Locate the cell with the specified text and output its [x, y] center coordinate. 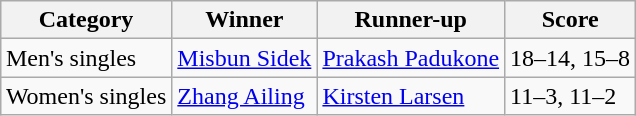
Score [570, 20]
Category [86, 20]
11–3, 11–2 [570, 96]
Kirsten Larsen [411, 96]
Runner-up [411, 20]
18–14, 15–8 [570, 58]
Prakash Padukone [411, 58]
Women's singles [86, 96]
Zhang Ailing [244, 96]
Misbun Sidek [244, 58]
Men's singles [86, 58]
Winner [244, 20]
